Pinpoint the cell where the given text exists, returning its (X, Y) midpoint coordinate. 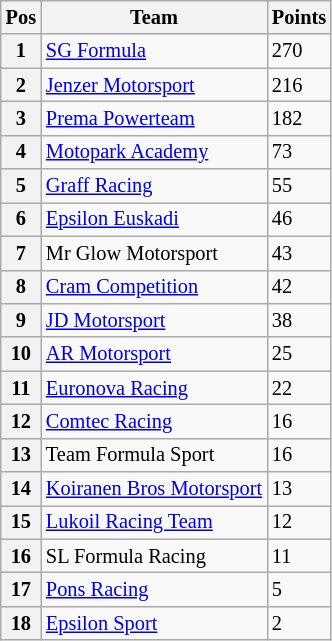
6 (21, 219)
15 (21, 522)
Euronova Racing (154, 388)
Points (299, 17)
Motopark Academy (154, 152)
1 (21, 51)
Koiranen Bros Motorsport (154, 489)
AR Motorsport (154, 354)
Cram Competition (154, 287)
25 (299, 354)
3 (21, 118)
SG Formula (154, 51)
Team Formula Sport (154, 455)
38 (299, 320)
10 (21, 354)
Mr Glow Motorsport (154, 253)
18 (21, 623)
270 (299, 51)
182 (299, 118)
73 (299, 152)
46 (299, 219)
14 (21, 489)
Lukoil Racing Team (154, 522)
Epsilon Sport (154, 623)
22 (299, 388)
17 (21, 589)
4 (21, 152)
Team (154, 17)
Prema Powerteam (154, 118)
9 (21, 320)
216 (299, 85)
55 (299, 186)
8 (21, 287)
SL Formula Racing (154, 556)
Comtec Racing (154, 421)
Graff Racing (154, 186)
JD Motorsport (154, 320)
Pos (21, 17)
42 (299, 287)
Jenzer Motorsport (154, 85)
43 (299, 253)
Epsilon Euskadi (154, 219)
Pons Racing (154, 589)
7 (21, 253)
